Locate the cell with the specified text and output its (X, Y) center coordinate. 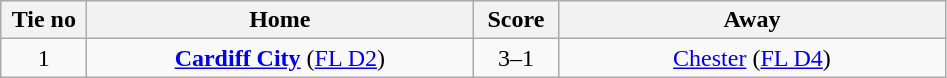
Home (280, 20)
1 (44, 58)
Cardiff City (FL D2) (280, 58)
Away (752, 20)
Tie no (44, 20)
Chester (FL D4) (752, 58)
3–1 (516, 58)
Score (516, 20)
